Extract the (X, Y) coordinate from the center of the cell holding the provided text.  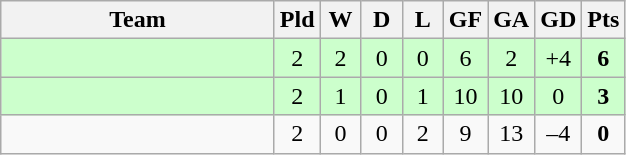
GD (558, 20)
3 (604, 96)
Pts (604, 20)
W (340, 20)
GF (465, 20)
Team (138, 20)
–4 (558, 134)
L (422, 20)
9 (465, 134)
13 (512, 134)
GA (512, 20)
Pld (297, 20)
D (382, 20)
+4 (558, 58)
